Determine the (x, y) coordinate at the center of the cell enclosing the given text.  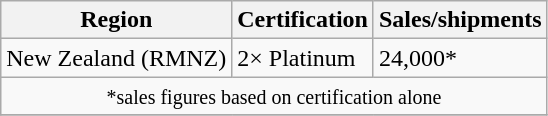
Certification (303, 20)
24,000* (460, 58)
*sales figures based on certification alone (274, 96)
2× Platinum (303, 58)
Sales/shipments (460, 20)
Region (116, 20)
New Zealand (RMNZ) (116, 58)
